For the text-containing cell, return its midpoint in [x, y] coordinate format. 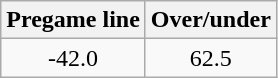
Pregame line [74, 20]
-42.0 [74, 58]
62.5 [210, 58]
Over/under [210, 20]
